Return (X, Y) of the center of cell containing provided text 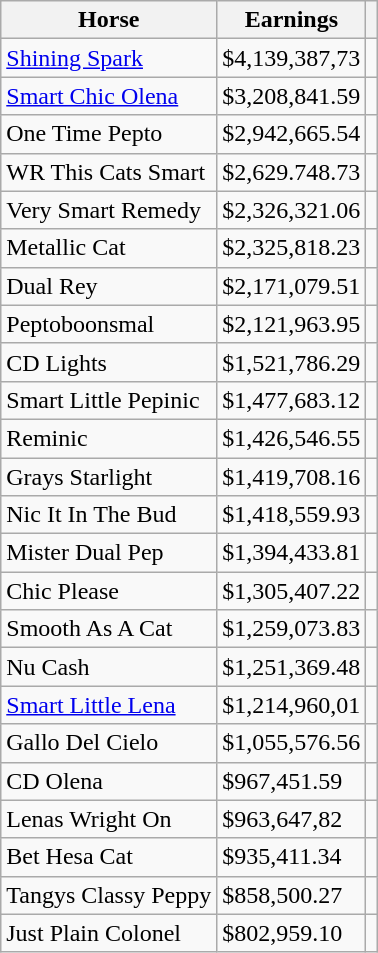
$1,259,073.83 (292, 629)
CD Lights (109, 362)
Nu Cash (109, 667)
Very Smart Remedy (109, 210)
$1,418,559.93 (292, 515)
$963,647,82 (292, 819)
Peptoboonsmal (109, 324)
$2,326,321.06 (292, 210)
Mister Dual Pep (109, 553)
$2,325,818.23 (292, 248)
Lenas Wright On (109, 819)
$2,121,963.95 (292, 324)
Smart Chic Olena (109, 96)
$2,942,665.54 (292, 134)
$1,305,407.22 (292, 591)
$935,411.34 (292, 857)
Dual Rey (109, 286)
Reminic (109, 438)
Smooth As A Cat (109, 629)
Just Plain Colonel (109, 933)
Horse (109, 20)
WR This Cats Smart (109, 172)
Chic Please (109, 591)
$4,139,387,73 (292, 58)
$1,477,683.12 (292, 400)
$1,521,786.29 (292, 362)
CD Olena (109, 781)
Earnings (292, 20)
$3,208,841.59 (292, 96)
$1,419,708.16 (292, 477)
Gallo Del Cielo (109, 743)
$2,171,079.51 (292, 286)
$1,214,960,01 (292, 705)
$967,451.59 (292, 781)
Smart Little Lena (109, 705)
Smart Little Pepinic (109, 400)
$1,251,369.48 (292, 667)
$1,055,576.56 (292, 743)
$858,500.27 (292, 895)
Metallic Cat (109, 248)
$1,394,433.81 (292, 553)
Bet Hesa Cat (109, 857)
Grays Starlight (109, 477)
Shining Spark (109, 58)
$802,959.10 (292, 933)
$2,629.748.73 (292, 172)
$1,426,546.55 (292, 438)
One Time Pepto (109, 134)
Nic It In The Bud (109, 515)
Tangys Classy Peppy (109, 895)
